Identify which cell holds the provided text, then report its (x, y) central coordinate. 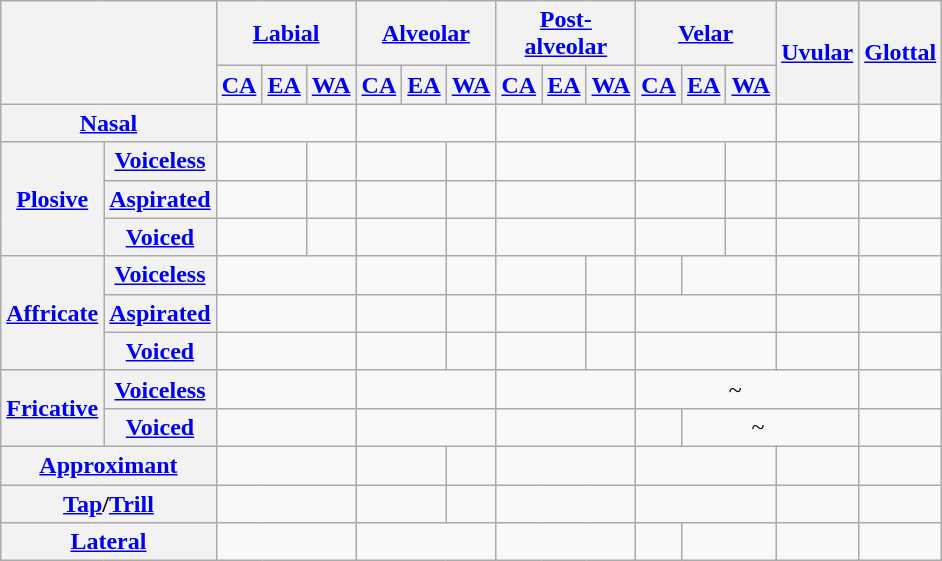
Alveolar (426, 34)
Lateral (108, 542)
Velar (706, 34)
Affricate (52, 313)
Post-alveolar (566, 34)
Glottal (900, 52)
Approximant (108, 465)
Labial (286, 34)
Plosive (52, 199)
Nasal (108, 123)
Tap/Trill (108, 503)
Uvular (818, 52)
Fricative (52, 408)
